Capture the cell that displays the provided text and extract its (x, y) central coordinate. 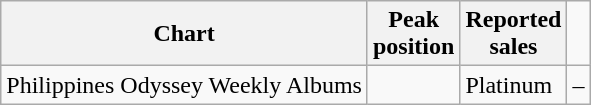
Peak position (413, 34)
– (578, 85)
Platinum (514, 85)
Philippines Odyssey Weekly Albums (184, 85)
Chart (184, 34)
Reported sales (514, 34)
